Determine the (X, Y) coordinate at the center of the cell enclosing the given text.  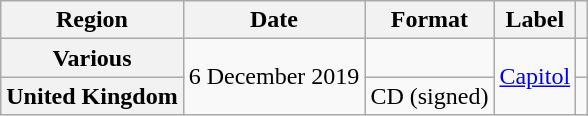
Label (535, 20)
Date (274, 20)
Capitol (535, 77)
6 December 2019 (274, 77)
Region (92, 20)
United Kingdom (92, 96)
Various (92, 58)
Format (430, 20)
CD (signed) (430, 96)
